Identify which cell holds the provided text, then report its [x, y] central coordinate. 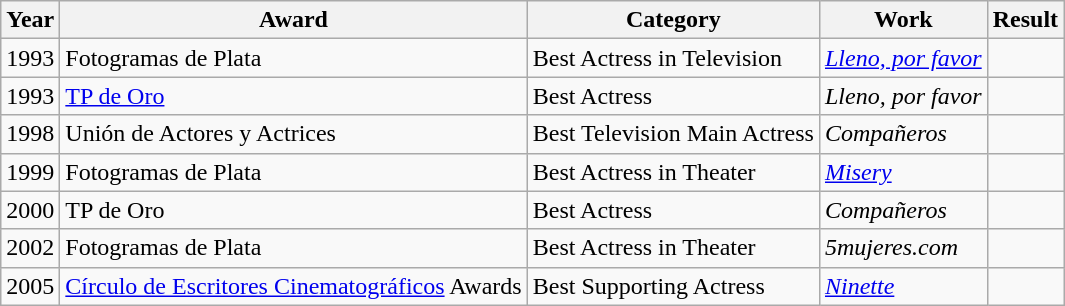
Result [1025, 20]
1999 [30, 172]
Award [294, 20]
1998 [30, 134]
Best Television Main Actress [673, 134]
2000 [30, 210]
Misery [903, 172]
Ninette [903, 286]
5mujeres.com [903, 248]
Work [903, 20]
2005 [30, 286]
Category [673, 20]
Best Supporting Actress [673, 286]
Best Actress in Television [673, 58]
Year [30, 20]
Unión de Actores y Actrices [294, 134]
2002 [30, 248]
Círculo de Escritores Cinematográficos Awards [294, 286]
